Determine the (X, Y) coordinate at the center of the cell enclosing the given text.  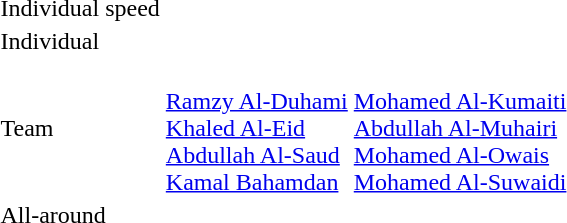
Ramzy Al-DuhamiKhaled Al-EidAbdullah Al-SaudKamal Bahamdan (256, 128)
